Identify which cell holds the provided text, then report its [x, y] central coordinate. 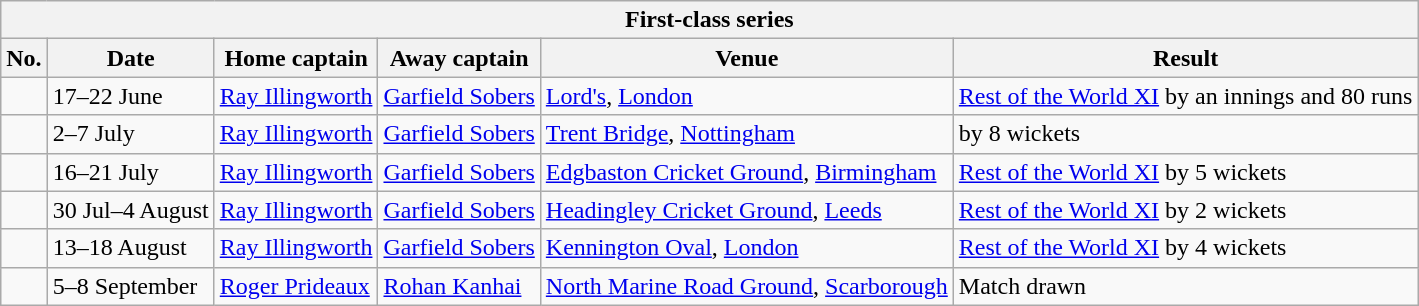
Edgbaston Cricket Ground, Birmingham [746, 172]
Date [130, 58]
Rest of the World XI by 5 wickets [1186, 172]
Rest of the World XI by 2 wickets [1186, 210]
Result [1186, 58]
Away captain [459, 58]
First-class series [710, 20]
30 Jul–4 August [130, 210]
Rohan Kanhai [459, 286]
North Marine Road Ground, Scarborough [746, 286]
Lord's, London [746, 96]
Rest of the World XI by an innings and 80 runs [1186, 96]
Match drawn [1186, 286]
No. [24, 58]
by 8 wickets [1186, 134]
17–22 June [130, 96]
Roger Prideaux [296, 286]
Kennington Oval, London [746, 248]
Trent Bridge, Nottingham [746, 134]
13–18 August [130, 248]
Headingley Cricket Ground, Leeds [746, 210]
Rest of the World XI by 4 wickets [1186, 248]
Home captain [296, 58]
Venue [746, 58]
16–21 July [130, 172]
5–8 September [130, 286]
2–7 July [130, 134]
